Identify which cell holds the provided text, then report its [X, Y] central coordinate. 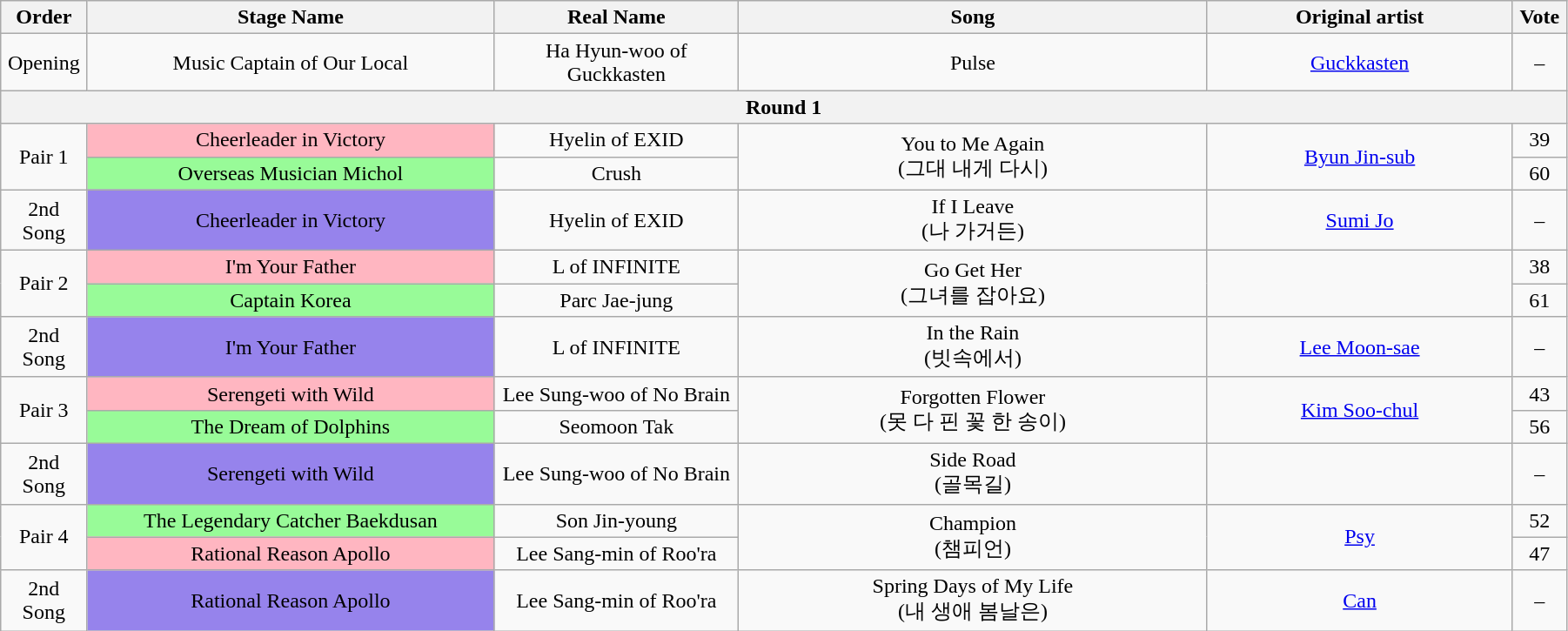
Real Name [616, 17]
56 [1539, 426]
The Legendary Catcher Baekdusan [291, 520]
61 [1539, 300]
Lee Moon-sae [1359, 347]
Music Captain of Our Local [291, 63]
Pair 2 [44, 284]
60 [1539, 173]
Guckkasten [1359, 63]
Round 1 [784, 107]
38 [1539, 267]
Kim Soo-chul [1359, 410]
Side Road(골목길) [973, 473]
Vote [1539, 17]
The Dream of Dolphins [291, 426]
Parc Jae-jung [616, 300]
Champion(챔피언) [973, 537]
Go Get Her(그녀를 잡아요) [973, 284]
Forgotten Flower(못 다 핀 꽃 한 송이) [973, 410]
Crush [616, 173]
You to Me Again(그대 내게 다시) [973, 157]
Overseas Musician Michol [291, 173]
In the Rain(빗속에서) [973, 347]
Captain Korea [291, 300]
Spring Days of My Life(내 생애 봄날은) [973, 601]
Pair 1 [44, 157]
52 [1539, 520]
Pair 4 [44, 537]
Pulse [973, 63]
Can [1359, 601]
Psy [1359, 537]
47 [1539, 554]
Opening [44, 63]
39 [1539, 140]
Byun Jin-sub [1359, 157]
43 [1539, 393]
Seomoon Tak [616, 426]
Sumi Jo [1359, 220]
Pair 3 [44, 410]
Ha Hyun-woo of Guckkasten [616, 63]
Original artist [1359, 17]
Song [973, 17]
Son Jin-young [616, 520]
Order [44, 17]
Stage Name [291, 17]
If I Leave(나 가거든) [973, 220]
